Find where the given text appears and provide that cell's center as [X, Y] coordinate. 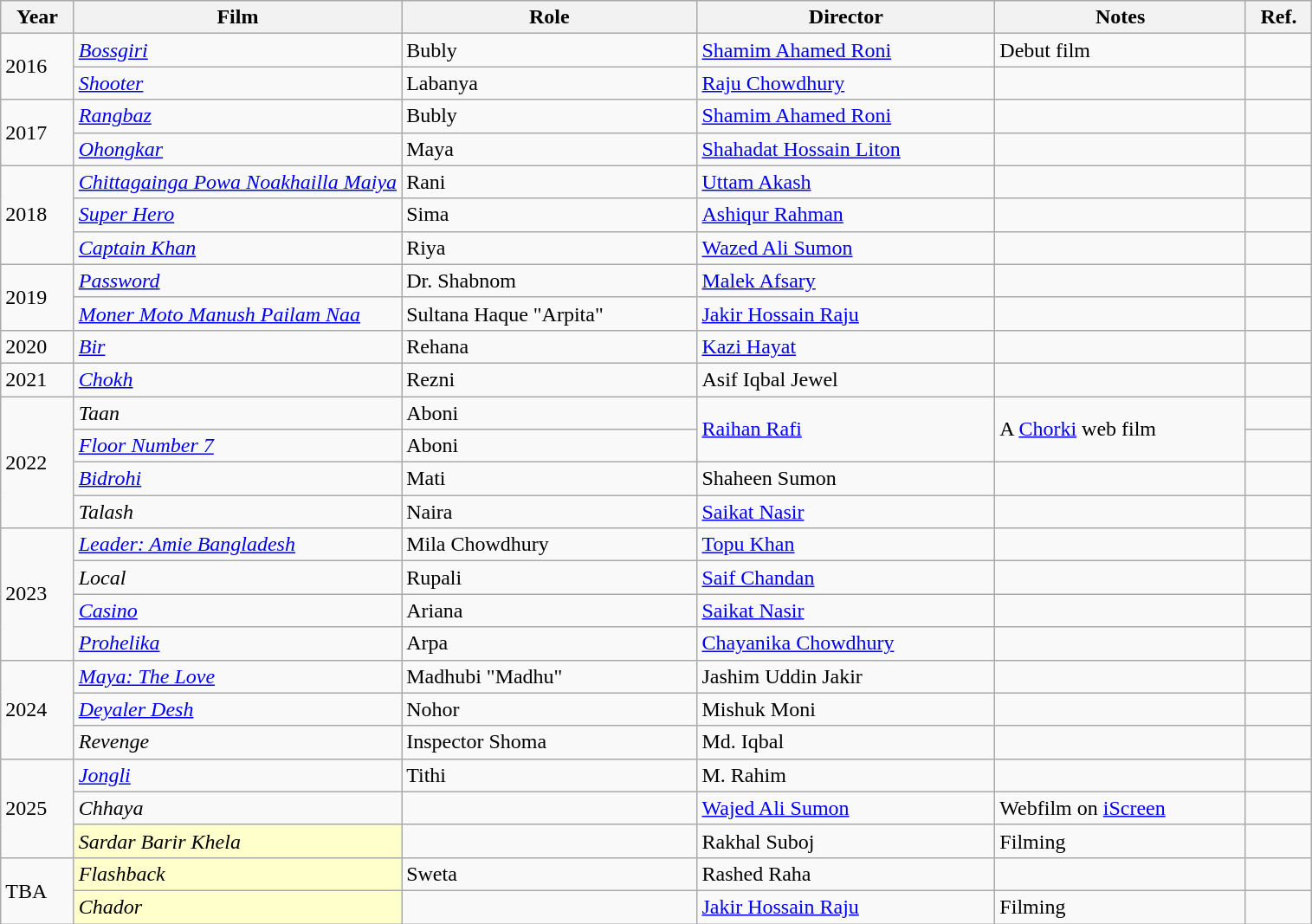
Arpa [549, 643]
Local [237, 578]
Raihan Rafi [846, 430]
Moner Moto Manush Pailam Naa [237, 313]
Malek Afsary [846, 281]
Md. Iqbal [846, 742]
Rehana [549, 346]
2023 [37, 594]
Debut film [1121, 50]
Sultana Haque "Arpita" [549, 313]
2021 [37, 379]
Director [846, 17]
Raju Chowdhury [846, 83]
Role [549, 17]
Casino [237, 611]
Year [37, 17]
Jashim Uddin Jakir [846, 676]
Mati [549, 479]
Topu Khan [846, 545]
Leader: Amie Bangladesh [237, 545]
Saif Chandan [846, 578]
Nohor [549, 709]
Captain Khan [237, 248]
Sardar Barir Khela [237, 841]
Tithi [549, 775]
2018 [37, 215]
Madhubi "Madhu" [549, 676]
2017 [37, 132]
Ariana [549, 611]
Bir [237, 346]
Floor Number 7 [237, 446]
2019 [37, 297]
Wajed Ali Sumon [846, 808]
Ashiqur Rahman [846, 215]
Password [237, 281]
Sima [549, 215]
Chokh [237, 379]
A Chorki web film [1121, 430]
TBA [37, 890]
Film [237, 17]
Webfilm on iScreen [1121, 808]
2022 [37, 462]
2024 [37, 709]
Kazi Hayat [846, 346]
Bossgiri [237, 50]
Rupali [549, 578]
Bidrohi [237, 479]
Maya [549, 149]
Shooter [237, 83]
Ref. [1278, 17]
Chayanika Chowdhury [846, 643]
Shaheen Sumon [846, 479]
Revenge [237, 742]
Naira [549, 512]
Sweta [549, 874]
Chhaya [237, 808]
Labanya [549, 83]
Wazed Ali Sumon [846, 248]
Super Hero [237, 215]
Chador [237, 907]
Mila Chowdhury [549, 545]
2025 [37, 808]
Rangbaz [237, 116]
Ohongkar [237, 149]
Riya [549, 248]
Jongli [237, 775]
Deyaler Desh [237, 709]
2020 [37, 346]
Shahadat Hossain Liton [846, 149]
Prohelika [237, 643]
Rashed Raha [846, 874]
Rakhal Suboj [846, 841]
M. Rahim [846, 775]
2016 [37, 67]
Maya: The Love [237, 676]
Asif Iqbal Jewel [846, 379]
Talash [237, 512]
Notes [1121, 17]
Taan [237, 413]
Chittagainga Powa Noakhailla Maiya [237, 182]
Rani [549, 182]
Flashback [237, 874]
Mishuk Moni [846, 709]
Dr. Shabnom [549, 281]
Inspector Shoma [549, 742]
Uttam Akash [846, 182]
Rezni [549, 379]
